From the cell containing the given text, extract its center point as (X, Y) coordinate. 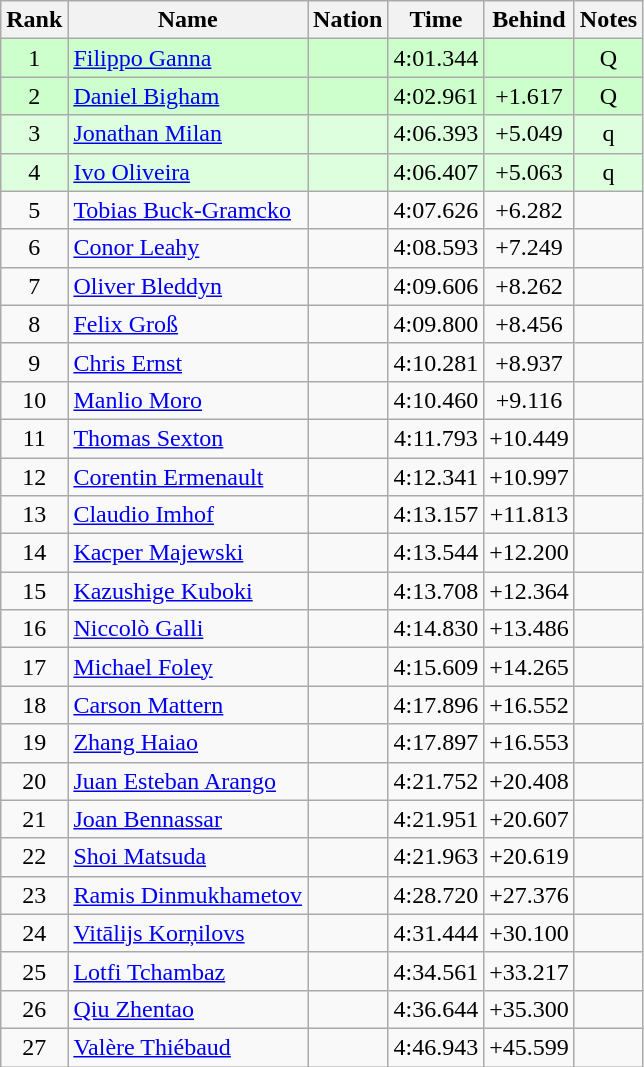
+45.599 (530, 1047)
+11.813 (530, 515)
4:13.157 (436, 515)
4:21.963 (436, 857)
+8.262 (530, 286)
7 (34, 286)
11 (34, 438)
3 (34, 134)
4:10.460 (436, 400)
Joan Bennassar (188, 819)
Kacper Majewski (188, 553)
6 (34, 248)
Carson Mattern (188, 705)
4:12.341 (436, 477)
+16.552 (530, 705)
21 (34, 819)
4:01.344 (436, 58)
Qiu Zhentao (188, 1009)
4:13.544 (436, 553)
20 (34, 781)
+12.364 (530, 591)
4:21.951 (436, 819)
+8.937 (530, 362)
Valère Thiébaud (188, 1047)
+5.049 (530, 134)
4 (34, 172)
4:36.644 (436, 1009)
+27.376 (530, 895)
Michael Foley (188, 667)
Felix Groß (188, 324)
+10.449 (530, 438)
1 (34, 58)
Manlio Moro (188, 400)
4:17.897 (436, 743)
19 (34, 743)
18 (34, 705)
4:06.393 (436, 134)
Time (436, 20)
4:08.593 (436, 248)
+6.282 (530, 210)
+20.619 (530, 857)
4:11.793 (436, 438)
12 (34, 477)
9 (34, 362)
+20.607 (530, 819)
4:34.561 (436, 971)
15 (34, 591)
+5.063 (530, 172)
Vitālijs Korņilovs (188, 933)
4:31.444 (436, 933)
13 (34, 515)
2 (34, 96)
Niccolò Galli (188, 629)
22 (34, 857)
Conor Leahy (188, 248)
+10.997 (530, 477)
10 (34, 400)
Rank (34, 20)
Name (188, 20)
Oliver Bleddyn (188, 286)
+7.249 (530, 248)
+20.408 (530, 781)
4:06.407 (436, 172)
14 (34, 553)
Shoi Matsuda (188, 857)
17 (34, 667)
Nation (348, 20)
4:15.609 (436, 667)
Juan Esteban Arango (188, 781)
4:46.943 (436, 1047)
4:09.800 (436, 324)
25 (34, 971)
4:02.961 (436, 96)
Filippo Ganna (188, 58)
+16.553 (530, 743)
24 (34, 933)
+12.200 (530, 553)
26 (34, 1009)
4:14.830 (436, 629)
+35.300 (530, 1009)
Corentin Ermenault (188, 477)
4:09.606 (436, 286)
+9.116 (530, 400)
Kazushige Kuboki (188, 591)
Tobias Buck-Gramcko (188, 210)
+33.217 (530, 971)
5 (34, 210)
4:10.281 (436, 362)
Lotfi Tchambaz (188, 971)
Ramis Dinmukhametov (188, 895)
27 (34, 1047)
+13.486 (530, 629)
Thomas Sexton (188, 438)
Behind (530, 20)
4:28.720 (436, 895)
+1.617 (530, 96)
4:17.896 (436, 705)
+14.265 (530, 667)
Chris Ernst (188, 362)
23 (34, 895)
Ivo Oliveira (188, 172)
Zhang Haiao (188, 743)
Jonathan Milan (188, 134)
4:21.752 (436, 781)
Daniel Bigham (188, 96)
4:13.708 (436, 591)
16 (34, 629)
8 (34, 324)
4:07.626 (436, 210)
+30.100 (530, 933)
Claudio Imhof (188, 515)
+8.456 (530, 324)
Notes (608, 20)
